Return [x, y] of the center of cell containing provided text 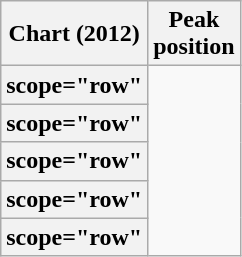
Chart (2012) [74, 34]
Peakposition [194, 34]
